Identify which cell holds the provided text, then report its (X, Y) central coordinate. 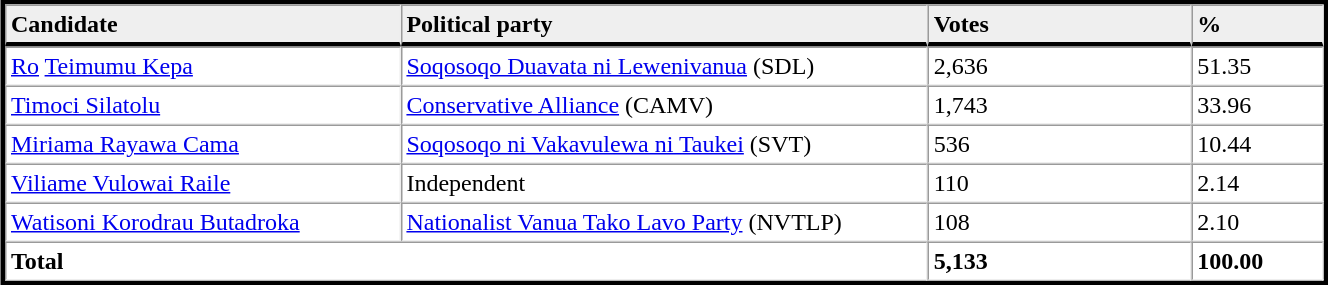
Soqosoqo Duavata ni Lewenivanua (SDL) (664, 66)
Independent (664, 184)
Timoci Silatolu (202, 106)
5,133 (1060, 262)
108 (1060, 222)
Soqosoqo ni Vakavulewa ni Taukei (SVT) (664, 144)
33.96 (1257, 106)
10.44 (1257, 144)
Viliame Vulowai Raile (202, 184)
Political party (664, 25)
1,743 (1060, 106)
100.00 (1257, 262)
Votes (1060, 25)
2,636 (1060, 66)
Ro Teimumu Kepa (202, 66)
Candidate (202, 25)
Nationalist Vanua Tako Lavo Party (NVTLP) (664, 222)
% (1257, 25)
2.14 (1257, 184)
Miriama Rayawa Cama (202, 144)
2.10 (1257, 222)
Total (466, 262)
Watisoni Korodrau Butadroka (202, 222)
110 (1060, 184)
Conservative Alliance (CAMV) (664, 106)
51.35 (1257, 66)
536 (1060, 144)
